Capture the cell that displays the provided text and extract its [X, Y] central coordinate. 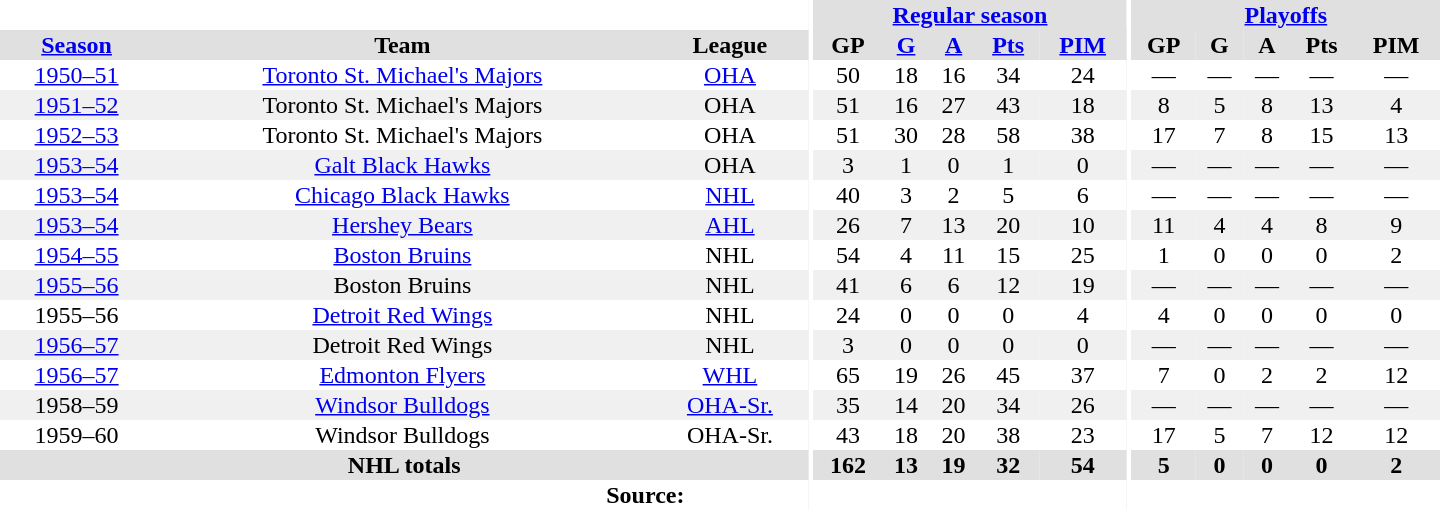
9 [1396, 225]
WHL [730, 375]
162 [848, 465]
Galt Black Hawks [402, 165]
50 [848, 75]
Source: [646, 495]
30 [906, 135]
25 [1082, 255]
Team [402, 45]
Edmonton Flyers [402, 375]
28 [954, 135]
Chicago Black Hawks [402, 195]
41 [848, 285]
40 [848, 195]
NHL totals [404, 465]
58 [1008, 135]
37 [1082, 375]
14 [906, 405]
Regular season [970, 15]
1954–55 [76, 255]
1959–60 [76, 435]
Season [76, 45]
65 [848, 375]
League [730, 45]
1950–51 [76, 75]
27 [954, 105]
45 [1008, 375]
AHL [730, 225]
Hershey Bears [402, 225]
1958–59 [76, 405]
10 [1082, 225]
23 [1082, 435]
Playoffs [1286, 15]
1952–53 [76, 135]
32 [1008, 465]
1951–52 [76, 105]
35 [848, 405]
